Scan for the cell matching the given text and deliver its (X, Y) coordinate at center. 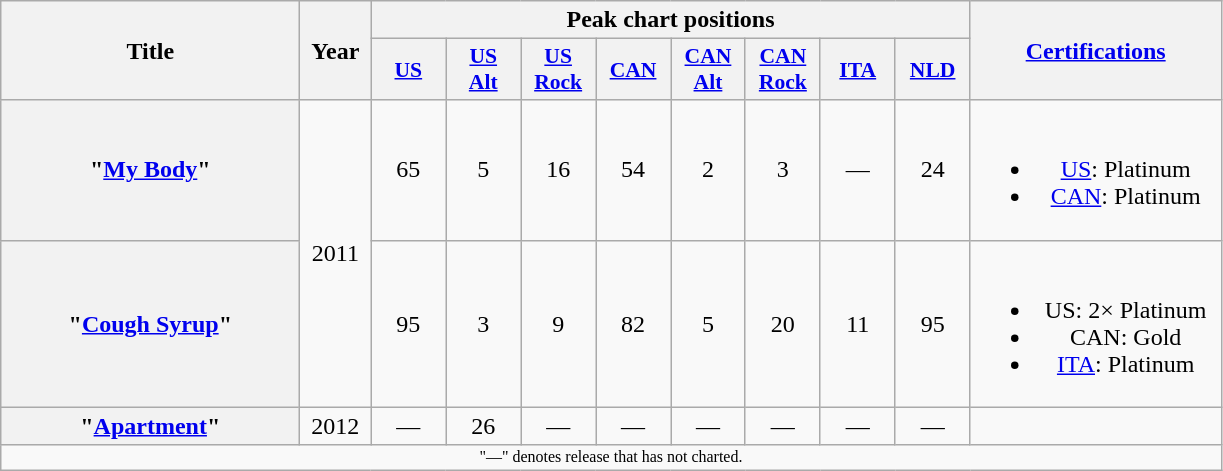
11 (858, 324)
"My Body" (150, 170)
2012 (336, 426)
CANRock (782, 70)
NLD (932, 70)
16 (558, 170)
US: 2× PlatinumCAN: GoldITA: Platinum (1096, 324)
CANAlt (708, 70)
54 (634, 170)
"Cough Syrup" (150, 324)
82 (634, 324)
9 (558, 324)
US: PlatinumCAN: Platinum (1096, 170)
Title (150, 50)
65 (408, 170)
Year (336, 50)
CAN (634, 70)
Certifications (1096, 50)
"—" denotes release that has not charted. (611, 457)
USRock (558, 70)
USAlt (484, 70)
2 (708, 170)
ITA (858, 70)
US (408, 70)
26 (484, 426)
20 (782, 324)
24 (932, 170)
Peak chart positions (670, 20)
2011 (336, 254)
"Apartment" (150, 426)
